Output the (x, y) coordinate of the center of the cell containing the given text.  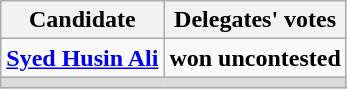
won uncontested (255, 58)
Syed Husin Ali (82, 58)
Delegates' votes (255, 20)
Candidate (82, 20)
